Search for the cell housing the specified text and yield its [X, Y] center coordinate. 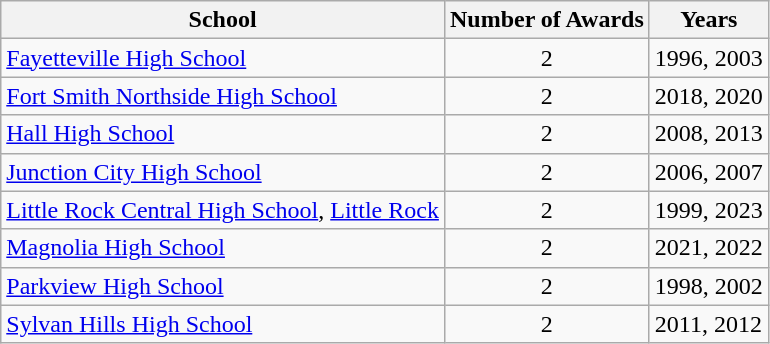
Parkview High School [223, 286]
Magnolia High School [223, 248]
2021, 2022 [708, 248]
2018, 2020 [708, 96]
School [223, 20]
1996, 2003 [708, 58]
1998, 2002 [708, 286]
2008, 2013 [708, 134]
Fayetteville High School [223, 58]
Hall High School [223, 134]
Little Rock Central High School, Little Rock [223, 210]
1999, 2023 [708, 210]
2011, 2012 [708, 324]
Number of Awards [546, 20]
Junction City High School [223, 172]
Fort Smith Northside High School [223, 96]
Years [708, 20]
Sylvan Hills High School [223, 324]
2006, 2007 [708, 172]
